Return the (x, y) coordinate for the center point of the cell that contains the specified text.  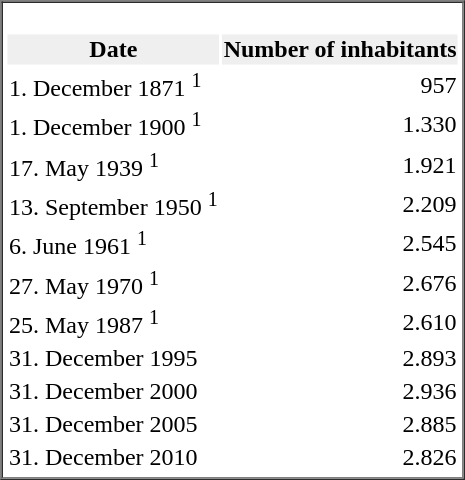
2.676 (340, 283)
6. June 1961 1 (114, 243)
31. December 2010 (114, 458)
2.885 (340, 425)
31. December 2000 (114, 392)
2.209 (340, 204)
1.921 (340, 164)
31. December 2005 (114, 425)
13. September 1950 1 (114, 204)
1.330 (340, 125)
27. May 1970 1 (114, 283)
1. December 1871 1 (114, 86)
2.936 (340, 392)
31. December 1995 (114, 359)
1. December 1900 1 (114, 125)
2.545 (340, 243)
2.610 (340, 322)
2.826 (340, 458)
Number of inhabitants (340, 49)
17. May 1939 1 (114, 164)
25. May 1987 1 (114, 322)
Date (114, 49)
2.893 (340, 359)
957 (340, 86)
